Extract the [x, y] coordinate from the center of the cell holding the provided text.  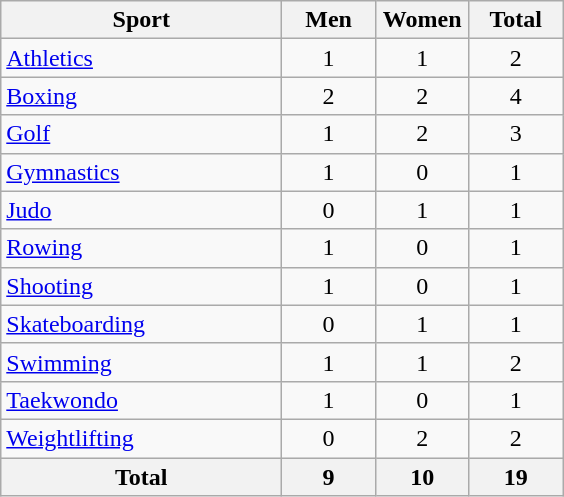
9 [329, 477]
Boxing [142, 96]
Golf [142, 134]
10 [422, 477]
Skateboarding [142, 324]
3 [516, 134]
Women [422, 20]
Shooting [142, 286]
Taekwondo [142, 400]
Judo [142, 210]
Rowing [142, 248]
Swimming [142, 362]
4 [516, 96]
Men [329, 20]
Weightlifting [142, 438]
Athletics [142, 58]
Sport [142, 20]
19 [516, 477]
Gymnastics [142, 172]
